Return the (X, Y) coordinate for the center point of the cell that contains the specified text.  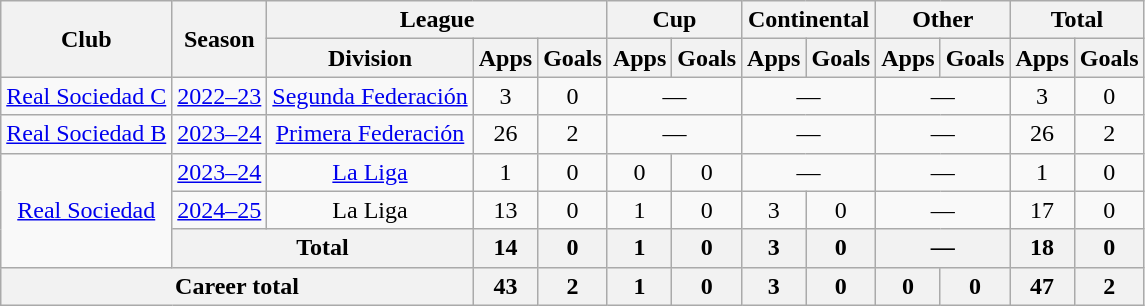
Segunda Federación (370, 96)
League (438, 20)
Club (86, 39)
Real Sociedad (86, 210)
Real Sociedad C (86, 96)
43 (505, 286)
17 (1042, 210)
Division (370, 58)
47 (1042, 286)
Career total (237, 286)
2022–23 (220, 96)
18 (1042, 248)
Other (943, 20)
14 (505, 248)
Cup (674, 20)
2024–25 (220, 210)
Real Sociedad B (86, 134)
13 (505, 210)
Season (220, 39)
Continental (809, 20)
Primera Federación (370, 134)
